Search for the cell housing the specified text and yield its (X, Y) center coordinate. 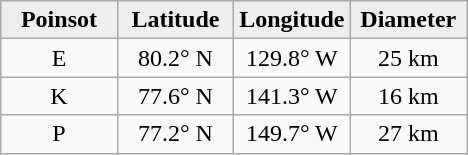
141.3° W (292, 96)
80.2° N (175, 58)
E (59, 58)
Longitude (292, 20)
Diameter (408, 20)
K (59, 96)
77.6° N (175, 96)
77.2° N (175, 134)
27 km (408, 134)
P (59, 134)
149.7° W (292, 134)
16 km (408, 96)
Latitude (175, 20)
25 km (408, 58)
Poinsot (59, 20)
129.8° W (292, 58)
